Find where the given text appears and provide that cell's center as [x, y] coordinate. 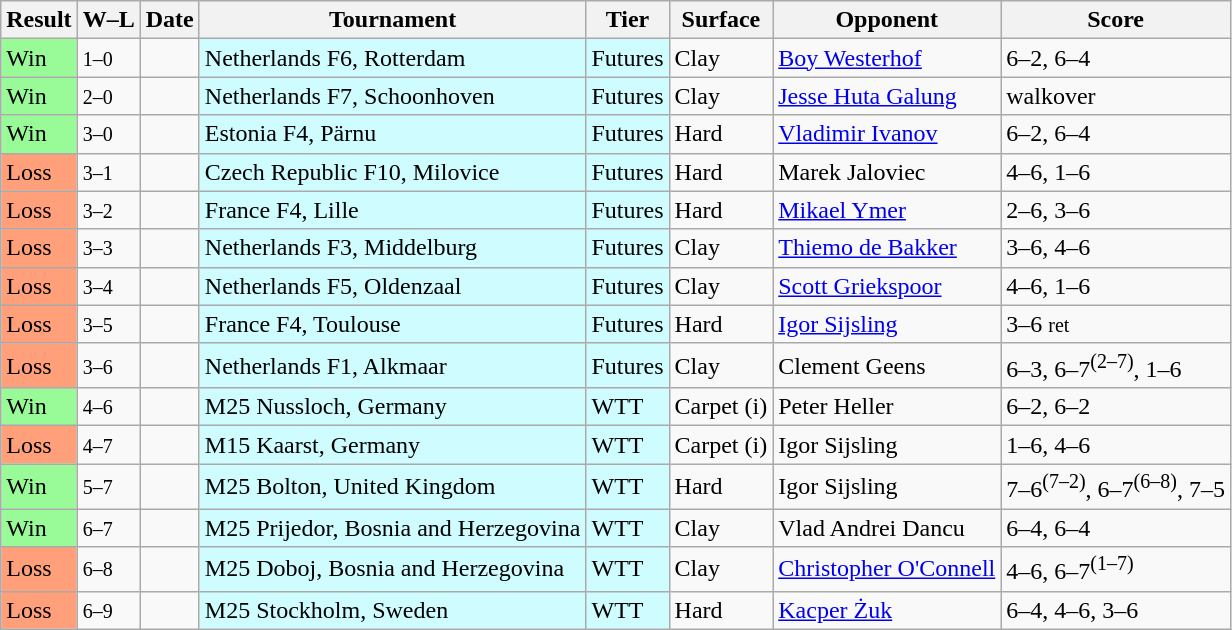
Netherlands F1, Alkmaar [392, 366]
Netherlands F6, Rotterdam [392, 58]
7–6(7–2), 6–7(6–8), 7–5 [1116, 486]
6–4, 6–4 [1116, 528]
6–3, 6–7(2–7), 1–6 [1116, 366]
3–4 [108, 286]
Kacper Żuk [887, 610]
6–7 [108, 528]
Tournament [392, 20]
Vlad Andrei Dancu [887, 528]
Boy Westerhof [887, 58]
M25 Nussloch, Germany [392, 407]
France F4, Toulouse [392, 324]
3–6 [108, 366]
3–5 [108, 324]
3–2 [108, 210]
Estonia F4, Pärnu [392, 134]
Surface [721, 20]
2–6, 3–6 [1116, 210]
M25 Stockholm, Sweden [392, 610]
5–7 [108, 486]
6–8 [108, 570]
M25 Bolton, United Kingdom [392, 486]
4–6 [108, 407]
Christopher O'Connell [887, 570]
France F4, Lille [392, 210]
Vladimir Ivanov [887, 134]
Netherlands F5, Oldenzaal [392, 286]
1–0 [108, 58]
W–L [108, 20]
Netherlands F3, Middelburg [392, 248]
Netherlands F7, Schoonhoven [392, 96]
6–2, 6–2 [1116, 407]
3–1 [108, 172]
Opponent [887, 20]
3–6 ret [1116, 324]
Marek Jaloviec [887, 172]
Jesse Huta Galung [887, 96]
Score [1116, 20]
Czech Republic F10, Milovice [392, 172]
1–6, 4–6 [1116, 445]
3–0 [108, 134]
4–7 [108, 445]
Result [39, 20]
2–0 [108, 96]
Tier [628, 20]
6–4, 4–6, 3–6 [1116, 610]
Peter Heller [887, 407]
Mikael Ymer [887, 210]
4–6, 6–7(1–7) [1116, 570]
3–6, 4–6 [1116, 248]
walkover [1116, 96]
M25 Doboj, Bosnia and Herzegovina [392, 570]
6–9 [108, 610]
Date [170, 20]
Thiemo de Bakker [887, 248]
M25 Prijedor, Bosnia and Herzegovina [392, 528]
Scott Griekspoor [887, 286]
M15 Kaarst, Germany [392, 445]
Clement Geens [887, 366]
3–3 [108, 248]
